Determine the [X, Y] coordinate at the center of the cell enclosing the given text.  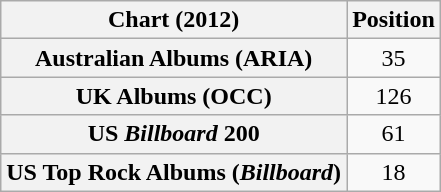
18 [394, 172]
Chart (2012) [174, 20]
UK Albums (OCC) [174, 96]
Position [394, 20]
61 [394, 134]
US Billboard 200 [174, 134]
35 [394, 58]
Australian Albums (ARIA) [174, 58]
126 [394, 96]
US Top Rock Albums (Billboard) [174, 172]
